Return the [X, Y] coordinate for the center point of the cell that contains the specified text.  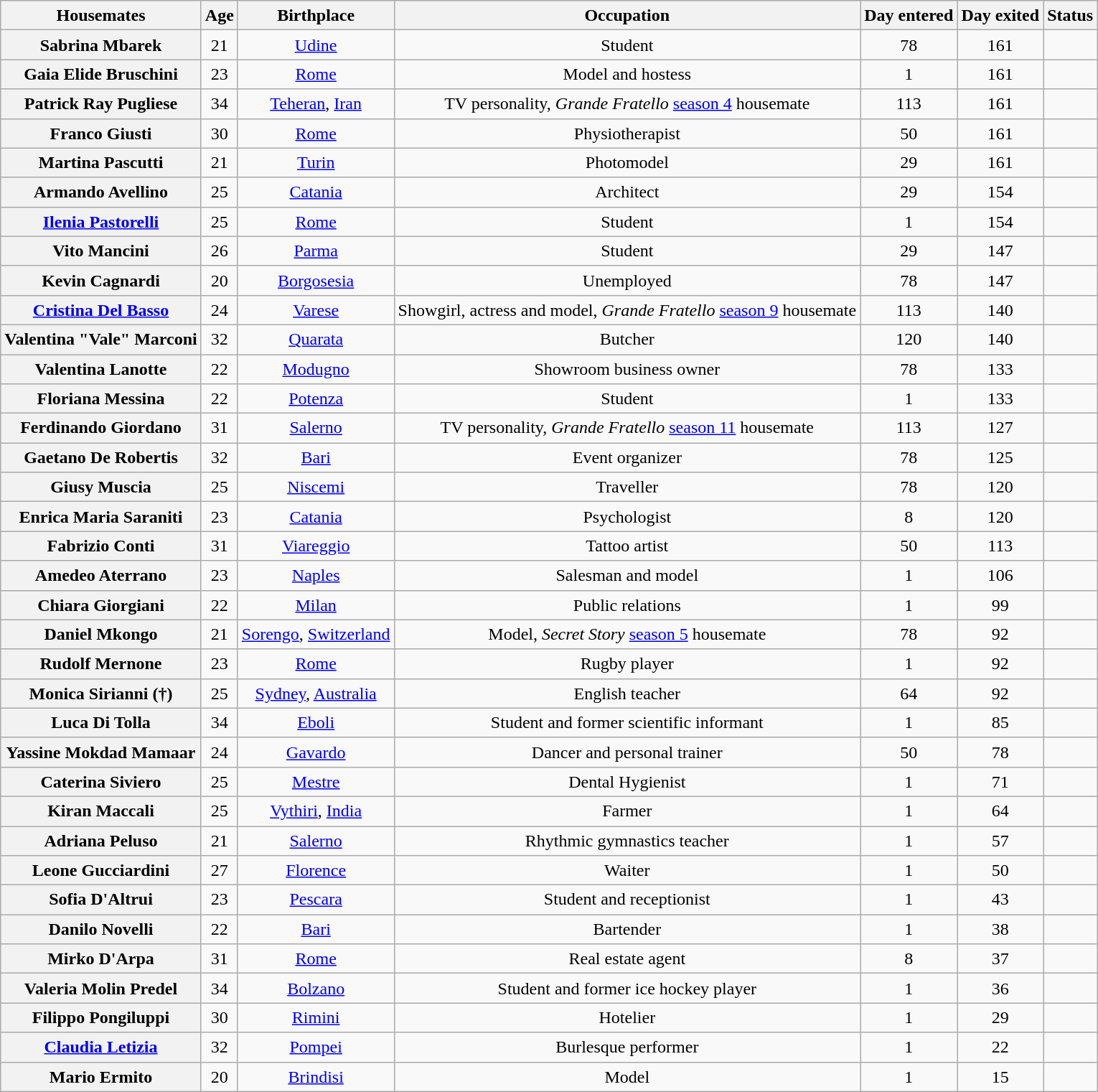
106 [1000, 576]
Model, Secret Story season 5 housemate [627, 635]
Floriana Messina [101, 399]
TV personality, Grande Fratello season 11 housemate [627, 428]
Architect [627, 192]
Rudolf Mernone [101, 663]
Burlesque performer [627, 1047]
Cristina Del Basso [101, 310]
Mestre [316, 781]
Potenza [316, 399]
Amedeo Aterrano [101, 576]
Physiotherapist [627, 134]
Rimini [316, 1018]
Giusy Muscia [101, 487]
Birthplace [316, 16]
Dental Hygienist [627, 781]
Unemployed [627, 280]
Florence [316, 870]
Psychologist [627, 517]
Student and former ice hockey player [627, 988]
26 [220, 251]
71 [1000, 781]
Bolzano [316, 988]
Day entered [909, 16]
Kevin Cagnardi [101, 280]
Mirko D'Arpa [101, 959]
Pompei [316, 1047]
TV personality, Grande Fratello season 4 housemate [627, 103]
Enrica Maria Saraniti [101, 517]
57 [1000, 840]
Event organizer [627, 458]
Udine [316, 45]
Fabrizio Conti [101, 546]
Mario Ermito [101, 1077]
Age [220, 16]
Valentina Lanotte [101, 369]
Tattoo artist [627, 546]
Parma [316, 251]
Varese [316, 310]
Milan [316, 605]
Luca Di Tolla [101, 722]
Gaetano De Robertis [101, 458]
Leone Gucciardini [101, 870]
Sofia D'Altrui [101, 900]
Day exited [1000, 16]
Teheran, Iran [316, 103]
Hotelier [627, 1018]
Bartender [627, 929]
Turin [316, 162]
Yassine Mokdad Mamaar [101, 752]
15 [1000, 1077]
85 [1000, 722]
Armando Avellino [101, 192]
Student and receptionist [627, 900]
Occupation [627, 16]
Vito Mancini [101, 251]
Martina Pascutti [101, 162]
Naples [316, 576]
Showgirl, actress and model, Grande Fratello season 9 housemate [627, 310]
Daniel Mkongo [101, 635]
Butcher [627, 339]
125 [1000, 458]
38 [1000, 929]
Franco Giusti [101, 134]
Dancer and personal trainer [627, 752]
Valentina "Vale" Marconi [101, 339]
Status [1071, 16]
Kiran Maccali [101, 811]
Housemates [101, 16]
Modugno [316, 369]
Viareggio [316, 546]
Public relations [627, 605]
Waiter [627, 870]
Quarata [316, 339]
Patrick Ray Pugliese [101, 103]
Caterina Siviero [101, 781]
Sorengo, Switzerland [316, 635]
Brindisi [316, 1077]
Photomodel [627, 162]
Monica Sirianni (†) [101, 694]
Adriana Peluso [101, 840]
Rhythmic gymnastics teacher [627, 840]
99 [1000, 605]
Niscemi [316, 487]
Filippo Pongiluppi [101, 1018]
37 [1000, 959]
36 [1000, 988]
Traveller [627, 487]
127 [1000, 428]
Eboli [316, 722]
Real estate agent [627, 959]
English teacher [627, 694]
Valeria Molin Predel [101, 988]
Borgosesia [316, 280]
Claudia Letizia [101, 1047]
Ferdinando Giordano [101, 428]
Gavardo [316, 752]
Model [627, 1077]
Gaia Elide Bruschini [101, 75]
Farmer [627, 811]
Model and hostess [627, 75]
Vythiri, India [316, 811]
Sydney, Australia [316, 694]
Rugby player [627, 663]
Danilo Novelli [101, 929]
Ilenia Pastorelli [101, 221]
Sabrina Mbarek [101, 45]
Salesman and model [627, 576]
27 [220, 870]
Showroom business owner [627, 369]
Student and former scientific informant [627, 722]
Pescara [316, 900]
43 [1000, 900]
Chiara Giorgiani [101, 605]
